From the cell containing the given text, extract its center point as [X, Y] coordinate. 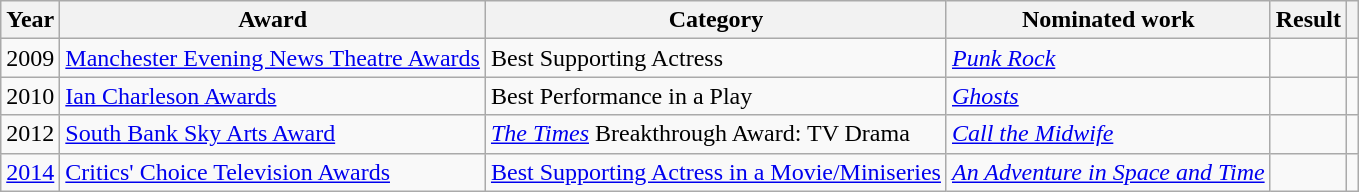
Year [30, 20]
Nominated work [1108, 20]
Punk Rock [1108, 58]
An Adventure in Space and Time [1108, 172]
Manchester Evening News Theatre Awards [273, 58]
2012 [30, 134]
2010 [30, 96]
Best Supporting Actress in a Movie/Miniseries [716, 172]
Call the Midwife [1108, 134]
The Times Breakthrough Award: TV Drama [716, 134]
Best Supporting Actress [716, 58]
2014 [30, 172]
Award [273, 20]
Category [716, 20]
Ian Charleson Awards [273, 96]
Ghosts [1108, 96]
South Bank Sky Arts Award [273, 134]
Best Performance in a Play [716, 96]
Result [1308, 20]
2009 [30, 58]
Critics' Choice Television Awards [273, 172]
